Capture the cell that displays the provided text and extract its [X, Y] central coordinate. 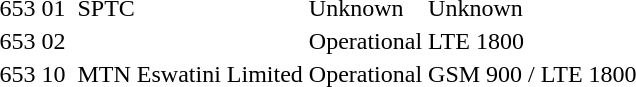
Operational [365, 41]
02 [54, 41]
